Find where the given text appears and provide that cell's center as [X, Y] coordinate. 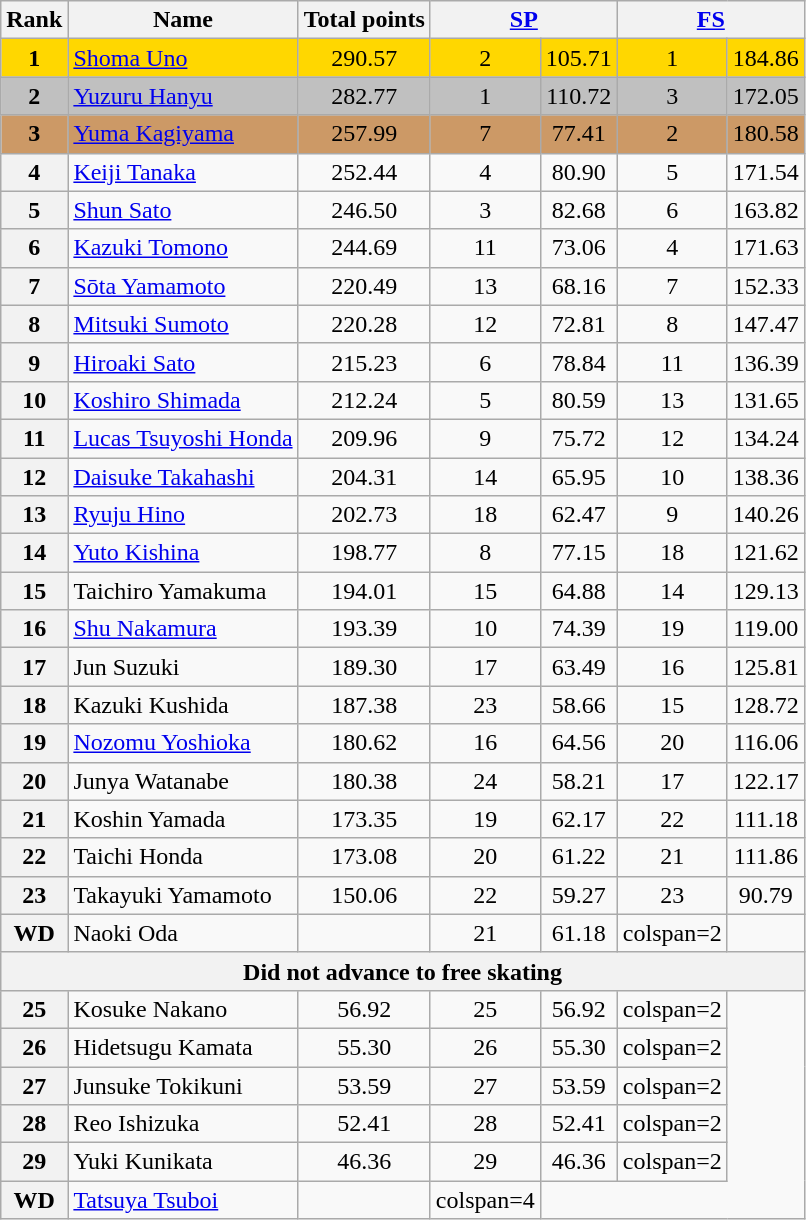
61.22 [578, 857]
Yuzuru Hanyu [183, 96]
Koshin Yamada [183, 819]
244.69 [364, 248]
Hiroaki Sato [183, 362]
Ryuju Hino [183, 515]
80.90 [578, 172]
198.77 [364, 553]
Lucas Tsuyoshi Honda [183, 438]
122.17 [766, 781]
Yuki Kunikata [183, 1162]
129.13 [766, 591]
187.38 [364, 705]
204.31 [364, 477]
Kazuki Tomono [183, 248]
Yuto Kishina [183, 553]
Yuma Kagiyama [183, 134]
163.82 [766, 210]
121.62 [766, 553]
Nozomu Yoshioka [183, 743]
Naoki Oda [183, 933]
Junya Watanabe [183, 781]
105.71 [578, 58]
172.05 [766, 96]
215.23 [364, 362]
Koshiro Shimada [183, 400]
119.00 [766, 629]
63.49 [578, 667]
173.35 [364, 819]
282.77 [364, 96]
65.95 [578, 477]
Kazuki Kushida [183, 705]
SP [524, 20]
193.39 [364, 629]
189.30 [364, 667]
77.41 [578, 134]
74.39 [578, 629]
220.28 [364, 324]
140.26 [766, 515]
220.49 [364, 286]
128.72 [766, 705]
Reo Ishizuka [183, 1124]
68.16 [578, 286]
150.06 [364, 895]
Takayuki Yamamoto [183, 895]
62.17 [578, 819]
FS [710, 20]
Taichi Honda [183, 857]
58.21 [578, 781]
212.24 [364, 400]
173.08 [364, 857]
180.62 [364, 743]
62.47 [578, 515]
110.72 [578, 96]
Jun Suzuki [183, 667]
138.36 [766, 477]
Shoma Uno [183, 58]
111.18 [766, 819]
152.33 [766, 286]
184.86 [766, 58]
257.99 [364, 134]
116.06 [766, 743]
125.81 [766, 667]
Keiji Tanaka [183, 172]
136.39 [766, 362]
Did not advance to free skating [403, 971]
131.65 [766, 400]
Sōta Yamamoto [183, 286]
82.68 [578, 210]
64.88 [578, 591]
Daisuke Takahashi [183, 477]
78.84 [578, 362]
209.96 [364, 438]
24 [485, 781]
59.27 [578, 895]
252.44 [364, 172]
90.79 [766, 895]
Name [183, 20]
64.56 [578, 743]
Mitsuki Sumoto [183, 324]
58.66 [578, 705]
111.86 [766, 857]
75.72 [578, 438]
73.06 [578, 248]
147.47 [766, 324]
Shun Sato [183, 210]
180.38 [364, 781]
290.57 [364, 58]
61.18 [578, 933]
202.73 [364, 515]
180.58 [766, 134]
194.01 [364, 591]
Hidetsugu Kamata [183, 1047]
Junsuke Tokikuni [183, 1085]
77.15 [578, 553]
171.63 [766, 248]
72.81 [578, 324]
134.24 [766, 438]
Total points [364, 20]
Taichiro Yamakuma [183, 591]
Shu Nakamura [183, 629]
171.54 [766, 172]
Rank [34, 20]
colspan=4 [485, 1200]
246.50 [364, 210]
Tatsuya Tsuboi [183, 1200]
80.59 [578, 400]
Kosuke Nakano [183, 1009]
